Detect which cell encompasses the target text, then output its (X, Y) center coordinate. 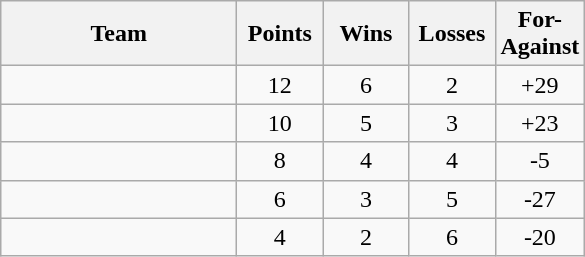
+23 (540, 123)
10 (280, 123)
Losses (452, 34)
12 (280, 85)
-5 (540, 161)
8 (280, 161)
Wins (366, 34)
+29 (540, 85)
Points (280, 34)
-27 (540, 199)
For-Against (540, 34)
Team (119, 34)
-20 (540, 237)
